Identify which cell holds the provided text, then report its (x, y) central coordinate. 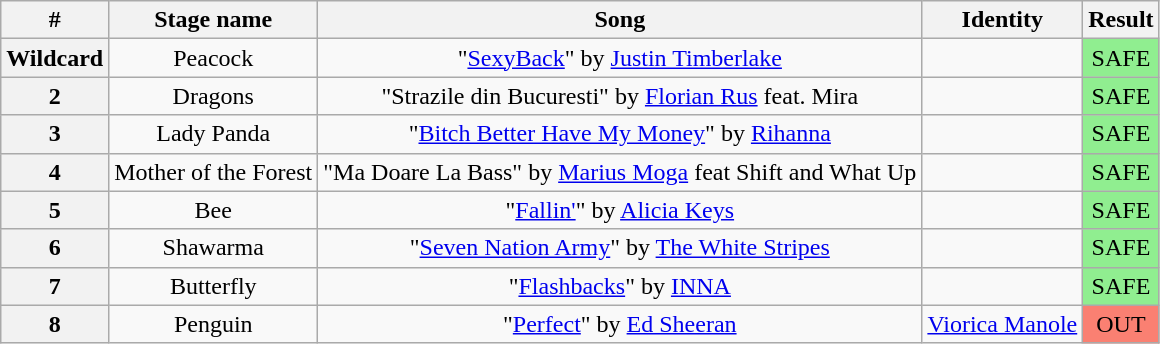
"SexyBack" by Justin Timberlake (620, 58)
5 (55, 210)
Identity (1002, 20)
OUT (1121, 324)
"Flashbacks" by INNA (620, 286)
"Seven Nation Army" by The White Stripes (620, 248)
"Strazile din Bucuresti" by Florian Rus feat. Mira (620, 96)
4 (55, 172)
Peacock (214, 58)
Butterfly (214, 286)
Song (620, 20)
8 (55, 324)
"Ma Doare La Bass" by Marius Moga feat Shift and What Up (620, 172)
"Bitch Better Have My Money" by Rihanna (620, 134)
# (55, 20)
Shawarma (214, 248)
2 (55, 96)
Mother of the Forest (214, 172)
Stage name (214, 20)
6 (55, 248)
"Fallin'" by Alicia Keys (620, 210)
Penguin (214, 324)
Viorica Manole (1002, 324)
"Perfect" by Ed Sheeran (620, 324)
Lady Panda (214, 134)
Result (1121, 20)
Wildcard (55, 58)
3 (55, 134)
Bee (214, 210)
Dragons (214, 96)
7 (55, 286)
